Search for the cell housing the specified text and yield its [x, y] center coordinate. 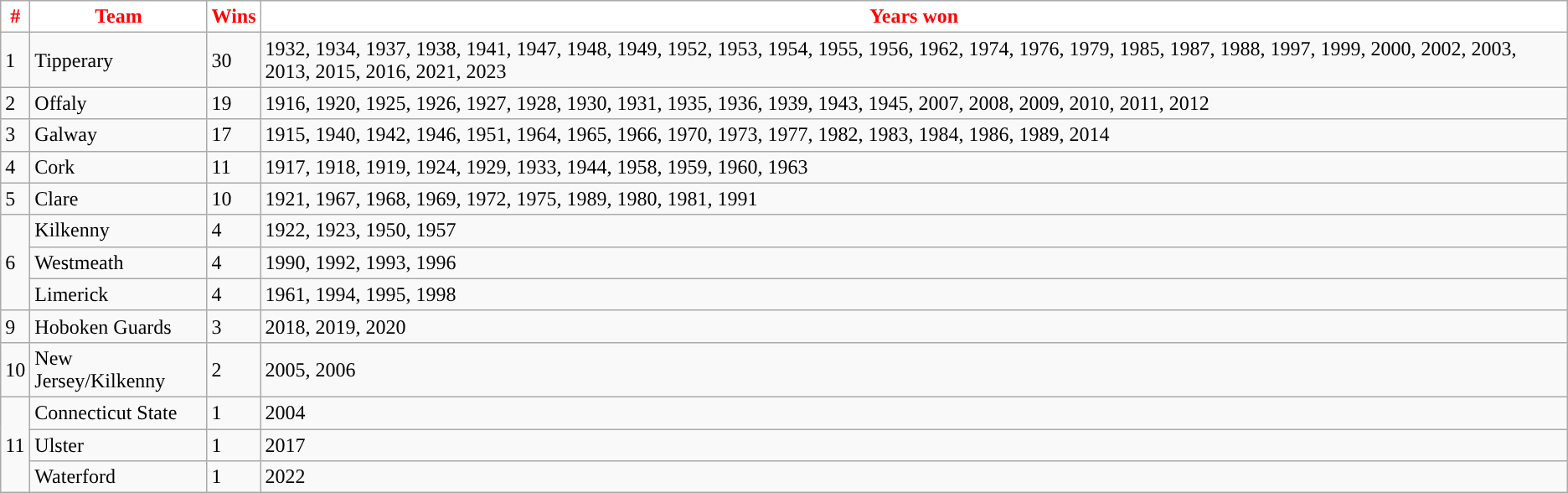
Cork [119, 167]
Westmeath [119, 262]
Hoboken Guards [119, 326]
Kilkenny [119, 231]
2018, 2019, 2020 [914, 326]
30 [234, 60]
1915, 1940, 1942, 1946, 1951, 1964, 1965, 1966, 1970, 1973, 1977, 1982, 1983, 1984, 1986, 1989, 2014 [914, 135]
9 [15, 326]
2004 [914, 413]
17 [234, 135]
1961, 1994, 1995, 1998 [914, 294]
Galway [119, 135]
2017 [914, 445]
Connecticut State [119, 413]
New Jersey/Kilkenny [119, 369]
19 [234, 103]
1917, 1918, 1919, 1924, 1929, 1933, 1944, 1958, 1959, 1960, 1963 [914, 167]
Offaly [119, 103]
2005, 2006 [914, 369]
# [15, 17]
1922, 1923, 1950, 1957 [914, 231]
5 [15, 199]
Tipperary [119, 60]
2022 [914, 477]
Ulster [119, 445]
Clare [119, 199]
1921, 1967, 1968, 1969, 1972, 1975, 1989, 1980, 1981, 1991 [914, 199]
1990, 1992, 1993, 1996 [914, 262]
Wins [234, 17]
1916, 1920, 1925, 1926, 1927, 1928, 1930, 1931, 1935, 1936, 1939, 1943, 1945, 2007, 2008, 2009, 2010, 2011, 2012 [914, 103]
Years won [914, 17]
Limerick [119, 294]
Waterford [119, 477]
6 [15, 262]
Team [119, 17]
